Pinpoint the cell where the given text exists, returning its (X, Y) midpoint coordinate. 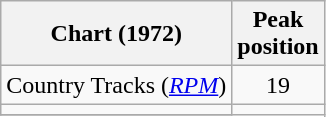
Chart (1972) (116, 34)
Peakposition (278, 34)
Country Tracks (RPM) (116, 85)
19 (278, 85)
